For the text-containing cell, return its midpoint in [X, Y] coordinate format. 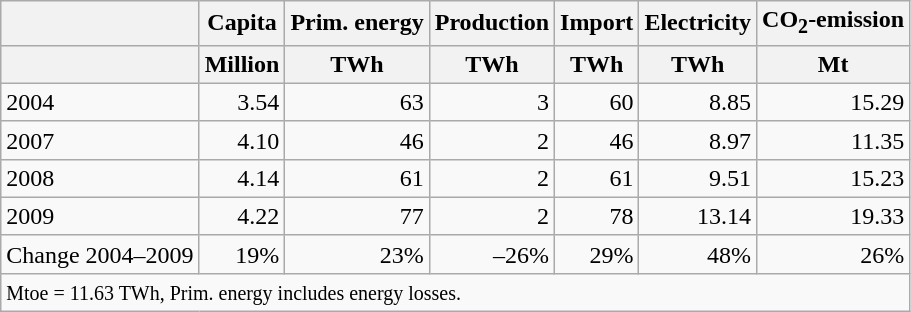
15.29 [834, 102]
77 [357, 216]
Prim. energy [357, 23]
63 [357, 102]
Mtoe = 11.63 TWh, Prim. energy includes energy losses. [456, 292]
Mt [834, 64]
4.14 [242, 178]
19% [242, 254]
Import [597, 23]
8.97 [698, 140]
11.35 [834, 140]
78 [597, 216]
–26% [492, 254]
Change 2004–2009 [100, 254]
Electricity [698, 23]
3.54 [242, 102]
Million [242, 64]
2009 [100, 216]
4.22 [242, 216]
2007 [100, 140]
60 [597, 102]
3 [492, 102]
4.10 [242, 140]
Production [492, 23]
23% [357, 254]
19.33 [834, 216]
2004 [100, 102]
13.14 [698, 216]
8.85 [698, 102]
15.23 [834, 178]
CO2-emission [834, 23]
2008 [100, 178]
Capita [242, 23]
29% [597, 254]
26% [834, 254]
48% [698, 254]
9.51 [698, 178]
